Search for the cell housing the specified text and yield its (x, y) center coordinate. 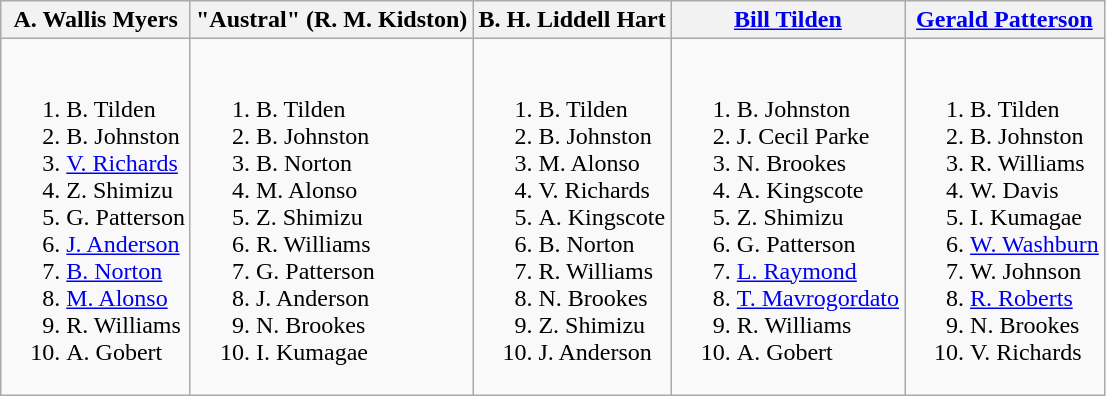
B. H. Liddell Hart (572, 20)
B. Tilden B. Johnston M. Alonso V. Richards A. Kingscote B. Norton R. Williams N. Brookes Z. Shimizu J. Anderson (572, 217)
Gerald Patterson (1005, 20)
"Austral" (R. M. Kidston) (331, 20)
B. Johnston J. Cecil Parke N. Brookes A. Kingscote Z. Shimizu G. Patterson L. Raymond T. Mavrogordato R. Williams A. Gobert (788, 217)
A. Wallis Myers (96, 20)
Bill Tilden (788, 20)
B. Tilden B. Johnston R. Williams W. Davis I. Kumagae W. Washburn W. Johnson R. Roberts N. Brookes V. Richards (1005, 217)
B. Tilden B. Johnston V. Richards Z. Shimizu G. Patterson J. Anderson B. Norton M. Alonso R. Williams A. Gobert (96, 217)
B. Tilden B. Johnston B. Norton M. Alonso Z. Shimizu R. Williams G. Patterson J. Anderson N. Brookes I. Kumagae (331, 217)
